Extract the [X, Y] coordinate from the center of the cell holding the provided text.  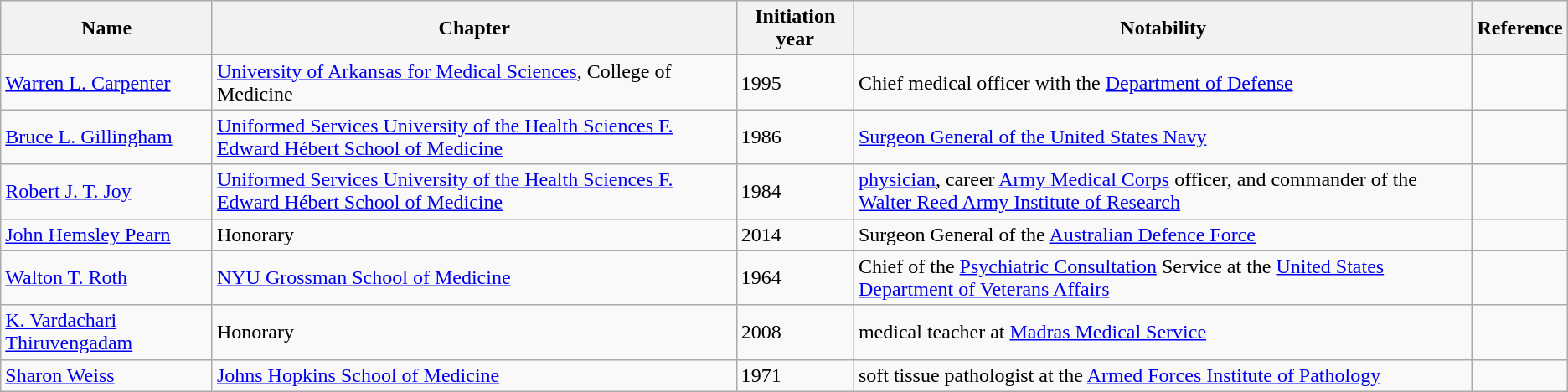
1984 [795, 191]
Chapter [474, 28]
Notability [1163, 28]
University of Arkansas for Medical Sciences, College of Medicine [474, 82]
medical teacher at Madras Medical Service [1163, 332]
Initiation year [795, 28]
Robert J. T. Joy [107, 191]
Surgeon General of the Australian Defence Force [1163, 235]
Bruce L. Gillingham [107, 137]
Surgeon General of the United States Navy [1163, 137]
1964 [795, 278]
2008 [795, 332]
Johns Hopkins School of Medicine [474, 375]
1986 [795, 137]
John Hemsley Pearn [107, 235]
physician, career Army Medical Corps officer, and commander of the Walter Reed Army Institute of Research [1163, 191]
Warren L. Carpenter [107, 82]
Walton T. Roth [107, 278]
1971 [795, 375]
K. Vardachari Thiruvengadam [107, 332]
Sharon Weiss [107, 375]
soft tissue pathologist at the Armed Forces Institute of Pathology [1163, 375]
2014 [795, 235]
Chief of the Psychiatric Consultation Service at the United States Department of Veterans Affairs [1163, 278]
NYU Grossman School of Medicine [474, 278]
Chief medical officer with the Department of Defense [1163, 82]
Name [107, 28]
Reference [1519, 28]
1995 [795, 82]
